Search for the cell housing the specified text and yield its (X, Y) center coordinate. 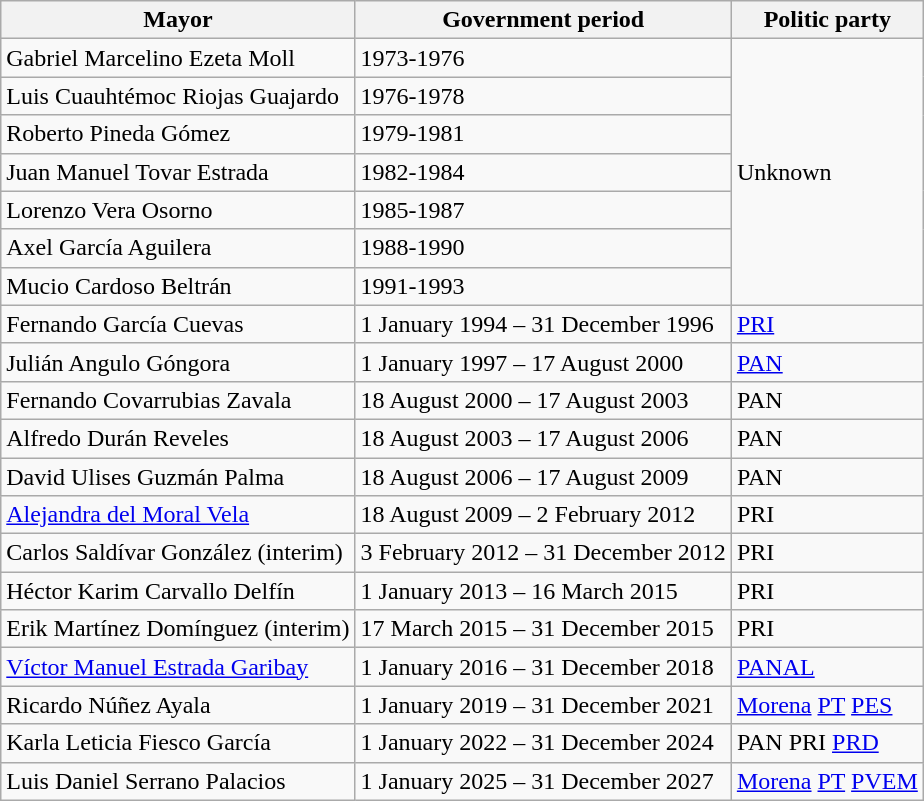
18 August 2006 – 17 August 2009 (543, 477)
Julián Angulo Góngora (178, 362)
Axel García Aguilera (178, 248)
David Ulises Guzmán Palma (178, 477)
18 August 2009 – 2 February 2012 (543, 515)
Morena PT PVEM (827, 781)
Government period (543, 20)
Luis Cuauhtémoc Riojas Guajardo (178, 96)
1973-1976 (543, 58)
1 January 2022 – 31 December 2024 (543, 743)
1982-1984 (543, 172)
Víctor Manuel Estrada Garibay (178, 667)
1 January 2016 – 31 December 2018 (543, 667)
PANAL (827, 667)
Alejandra del Moral Vela (178, 515)
Ricardo Núñez Ayala (178, 705)
Erik Martínez Domínguez (interim) (178, 629)
Mucio Cardoso Beltrán (178, 286)
1988-1990 (543, 248)
Roberto Pineda Gómez (178, 134)
Fernando García Cuevas (178, 324)
Fernando Covarrubias Zavala (178, 400)
Héctor Karim Carvallo Delfín (178, 591)
1 January 2013 – 16 March 2015 (543, 591)
Karla Leticia Fiesco García (178, 743)
Gabriel Marcelino Ezeta Moll (178, 58)
Morena PT PES (827, 705)
1 January 1997 – 17 August 2000 (543, 362)
18 August 2003 – 17 August 2006 (543, 438)
Lorenzo Vera Osorno (178, 210)
PAN PRI PRD (827, 743)
18 August 2000 – 17 August 2003 (543, 400)
Juan Manuel Tovar Estrada (178, 172)
Unknown (827, 172)
17 March 2015 – 31 December 2015 (543, 629)
Alfredo Durán Reveles (178, 438)
Carlos Saldívar González (interim) (178, 553)
1 January 1994 – 31 December 1996 (543, 324)
1976-1978 (543, 96)
1991-1993 (543, 286)
1979-1981 (543, 134)
3 February 2012 – 31 December 2012 (543, 553)
1 January 2025 – 31 December 2027 (543, 781)
Luis Daniel Serrano Palacios (178, 781)
Politic party (827, 20)
1 January 2019 – 31 December 2021 (543, 705)
1985-1987 (543, 210)
Mayor (178, 20)
